Scan for the cell matching the given text and deliver its (x, y) coordinate at center. 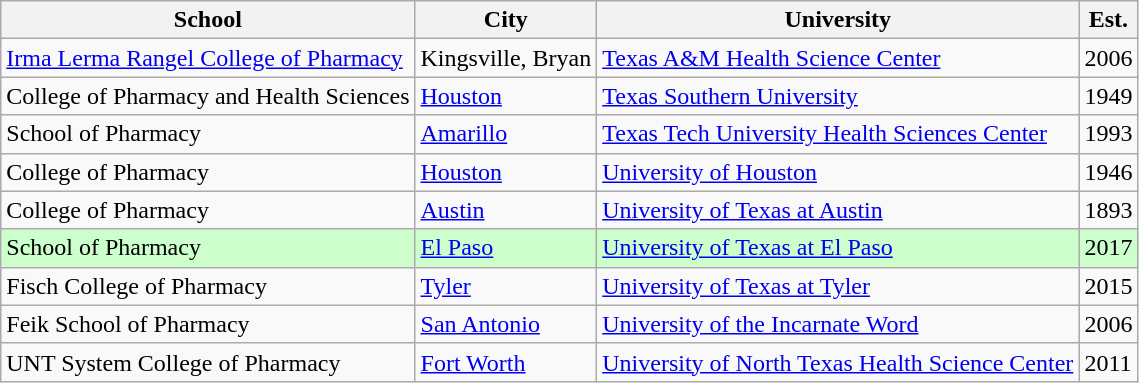
Fisch College of Pharmacy (208, 286)
2015 (1108, 286)
Kingsville, Bryan (506, 58)
Irma Lerma Rangel College of Pharmacy (208, 58)
Feik School of Pharmacy (208, 324)
University of North Texas Health Science Center (838, 362)
1949 (1108, 96)
University of the Incarnate Word (838, 324)
College of Pharmacy and Health Sciences (208, 96)
University of Texas at Austin (838, 210)
University of Texas at Tyler (838, 286)
Fort Worth (506, 362)
City (506, 20)
University of Houston (838, 172)
1893 (1108, 210)
Tyler (506, 286)
Texas Southern University (838, 96)
Texas Tech University Health Sciences Center (838, 134)
Austin (506, 210)
Est. (1108, 20)
University (838, 20)
El Paso (506, 248)
School (208, 20)
UNT System College of Pharmacy (208, 362)
1946 (1108, 172)
San Antonio (506, 324)
1993 (1108, 134)
Amarillo (506, 134)
2011 (1108, 362)
University of Texas at El Paso (838, 248)
Texas A&M Health Science Center (838, 58)
2017 (1108, 248)
